Search for the cell housing the specified text and yield its (x, y) center coordinate. 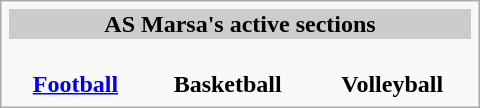
Volleyball (392, 70)
Football (75, 70)
Basketball (228, 70)
AS Marsa's active sections (240, 24)
